Output the (x, y) coordinate of the center of the cell containing the given text.  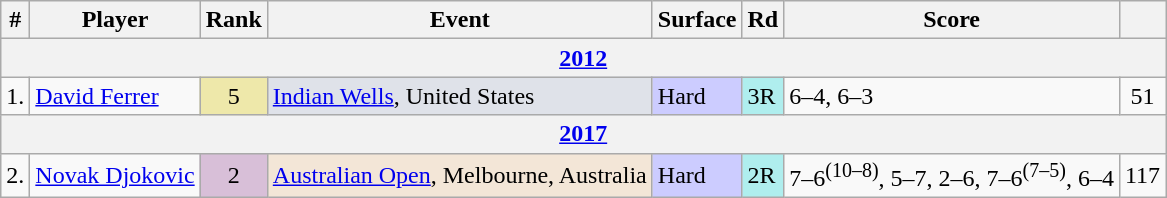
2. (16, 176)
Rank (234, 20)
Surface (697, 20)
2 (234, 176)
Rd (763, 20)
David Ferrer (115, 96)
2012 (584, 58)
7–6(10–8), 5–7, 2–6, 7–6(7–5), 6–4 (952, 176)
6–4, 6–3 (952, 96)
2017 (584, 134)
51 (1142, 96)
Novak Djokovic (115, 176)
Event (460, 20)
1. (16, 96)
Score (952, 20)
2R (763, 176)
3R (763, 96)
117 (1142, 176)
5 (234, 96)
Australian Open, Melbourne, Australia (460, 176)
# (16, 20)
Indian Wells, United States (460, 96)
Player (115, 20)
